Return [x, y] of the center of cell containing provided text 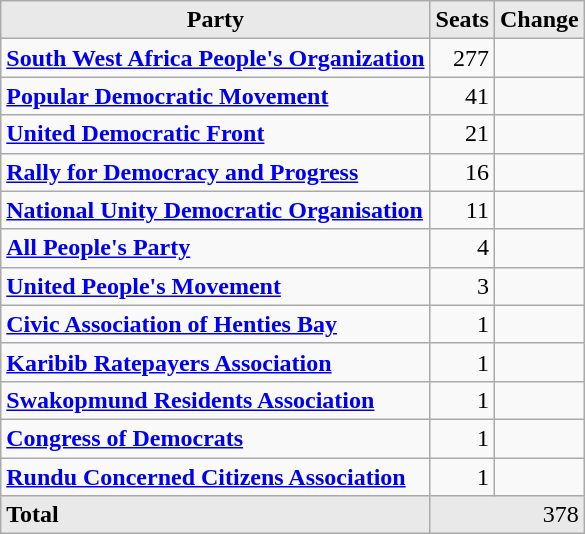
16 [462, 172]
South West Africa People's Organization [216, 58]
United Democratic Front [216, 134]
Congress of Democrats [216, 438]
All People's Party [216, 248]
Popular Democratic Movement [216, 96]
277 [462, 58]
11 [462, 210]
Rundu Concerned Citizens Association [216, 477]
Karibib Ratepayers Association [216, 362]
3 [462, 286]
National Unity Democratic Organisation [216, 210]
4 [462, 248]
378 [507, 515]
Civic Association of Henties Bay [216, 324]
Party [216, 20]
41 [462, 96]
Swakopmund Residents Association [216, 400]
Change [539, 20]
United People's Movement [216, 286]
Rally for Democracy and Progress [216, 172]
21 [462, 134]
Seats [462, 20]
Total [216, 515]
